Determine the (x, y) coordinate at the center of the cell enclosing the given text.  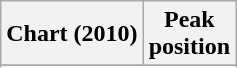
Chart (2010) (72, 34)
Peakposition (189, 34)
